Return the [X, Y] coordinate for the center point of the cell that contains the specified text.  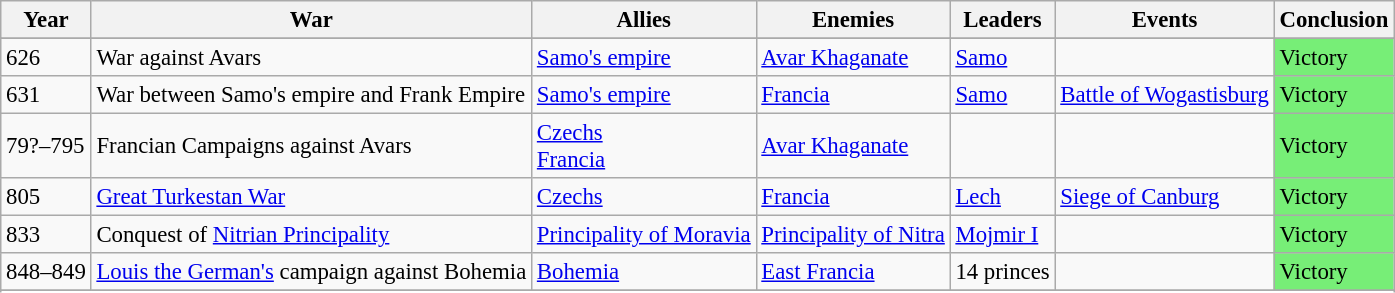
14 princes [1002, 273]
Conclusion [1334, 20]
Conquest of Nitrian Principality [311, 235]
Czechs [644, 197]
Allies [644, 20]
Battle of Wogastisburg [1164, 95]
Enemies [853, 20]
833 [46, 235]
Siege of Canburg [1164, 197]
Great Turkestan War [311, 197]
Leaders [1002, 20]
805 [46, 197]
Mojmir I [1002, 235]
Principality of Moravia [644, 235]
626 [46, 58]
Bohemia [644, 273]
War [311, 20]
East Francia [853, 273]
Events [1164, 20]
Year [46, 20]
War between Samo's empire and Frank Empire [311, 95]
79?–795 [46, 146]
War against Avars [311, 58]
848–849 [46, 273]
Principality of Nitra [853, 235]
Lech [1002, 197]
Louis the German's campaign against Bohemia [311, 273]
Francian Campaigns against Avars [311, 146]
631 [46, 95]
CzechsFrancia [644, 146]
